Extract the (X, Y) coordinate from the center of the cell holding the provided text.  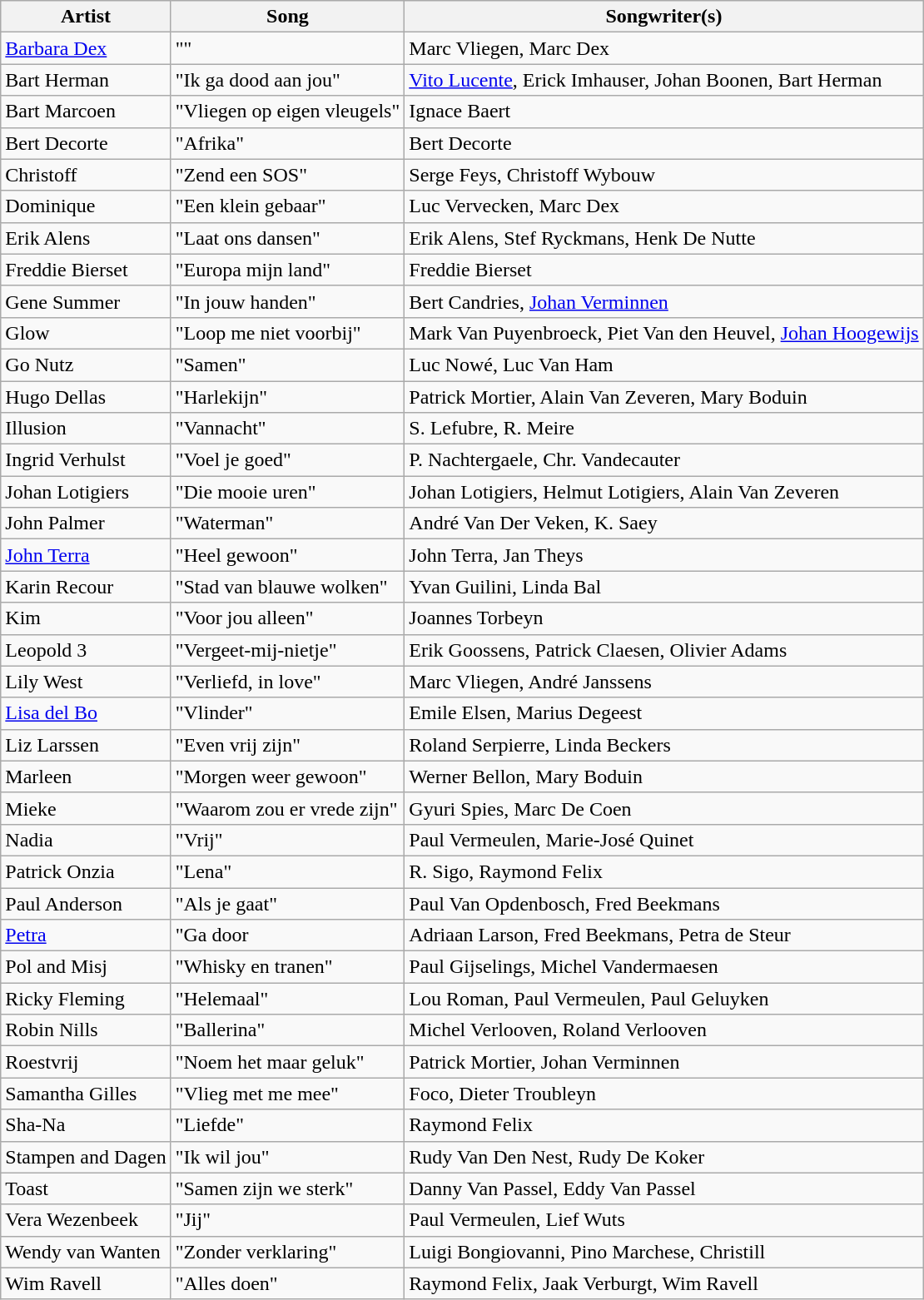
Nadia (86, 840)
"Whisky en tranen" (288, 967)
"Samen zijn we sterk" (288, 1188)
Marc Vliegen, André Janssens (664, 682)
R. Sigo, Raymond Felix (664, 871)
Songwriter(s) (664, 17)
"Ballerina" (288, 1030)
Marleen (86, 777)
Wendy van Wanten (86, 1252)
"Als je gaat" (288, 903)
Kim (86, 618)
"Harlekijn" (288, 397)
Mieke (86, 808)
Vito Lucente, Erick Imhauser, Johan Boonen, Bart Herman (664, 80)
Gyuri Spies, Marc De Coen (664, 808)
Glow (86, 333)
Johan Lotigiers, Helmut Lotigiers, Alain Van Zeveren (664, 492)
Erik Alens (86, 238)
"Afrika" (288, 143)
Leopold 3 (86, 650)
Barbara Dex (86, 48)
Paul Vermeulen, Lief Wuts (664, 1220)
"Vlieg met me mee" (288, 1094)
Patrick Mortier, Johan Verminnen (664, 1062)
Paul Gijselings, Michel Vandermaesen (664, 967)
"Even vrij zijn" (288, 745)
John Palmer (86, 523)
"Lena" (288, 871)
"Vannacht" (288, 429)
"Die mooie uren" (288, 492)
Karin Recour (86, 587)
"Waterman" (288, 523)
Luigi Bongiovanni, Pino Marchese, Christill (664, 1252)
"Stad van blauwe wolken" (288, 587)
Wim Ravell (86, 1283)
Mark Van Puyenbroeck, Piet Van den Heuvel, Johan Hoogewijs (664, 333)
Ricky Fleming (86, 999)
"Vlinder" (288, 713)
"Vrij" (288, 840)
Patrick Mortier, Alain Van Zeveren, Mary Boduin (664, 397)
Luc Nowé, Luc Van Ham (664, 365)
Dominique (86, 206)
Christoff (86, 175)
S. Lefubre, R. Meire (664, 429)
"Waarom zou er vrede zijn" (288, 808)
"Helemaal" (288, 999)
Rudy Van Den Nest, Rudy De Koker (664, 1157)
John Terra, Jan Theys (664, 555)
"Heel gewoon" (288, 555)
"Voel je goed" (288, 460)
Marc Vliegen, Marc Dex (664, 48)
Bart Marcoen (86, 112)
"Voor jou alleen" (288, 618)
Paul Vermeulen, Marie-José Quinet (664, 840)
Erik Alens, Stef Ryckmans, Henk De Nutte (664, 238)
Ignace Baert (664, 112)
Luc Vervecken, Marc Dex (664, 206)
Foco, Dieter Troubleyn (664, 1094)
Gene Summer (86, 301)
"Zonder verklaring" (288, 1252)
"Samen" (288, 365)
Petra (86, 935)
Liz Larssen (86, 745)
Roestvrij (86, 1062)
"Ik wil jou" (288, 1157)
Illusion (86, 429)
"Jij" (288, 1220)
Bert Candries, Johan Verminnen (664, 301)
Song (288, 17)
Serge Feys, Christoff Wybouw (664, 175)
Raymond Felix (664, 1125)
"Laat ons dansen" (288, 238)
Ingrid Verhulst (86, 460)
Hugo Dellas (86, 397)
Go Nutz (86, 365)
Werner Bellon, Mary Boduin (664, 777)
"Een klein gebaar" (288, 206)
Michel Verlooven, Roland Verlooven (664, 1030)
Johan Lotigiers (86, 492)
"Verliefd, in love" (288, 682)
"Noem het maar geluk" (288, 1062)
Paul Anderson (86, 903)
Robin Nills (86, 1030)
Toast (86, 1188)
Paul Van Opdenbosch, Fred Beekmans (664, 903)
John Terra (86, 555)
"Alles doen" (288, 1283)
"Liefde" (288, 1125)
"Ik ga dood aan jou" (288, 80)
"In jouw handen" (288, 301)
Raymond Felix, Jaak Verburgt, Wim Ravell (664, 1283)
"Ga door (288, 935)
Lily West (86, 682)
Stampen and Dagen (86, 1157)
Emile Elsen, Marius Degeest (664, 713)
Bart Herman (86, 80)
Artist (86, 17)
"Zend een SOS" (288, 175)
Sha-Na (86, 1125)
"Vergeet-mij-nietje" (288, 650)
Roland Serpierre, Linda Beckers (664, 745)
"Morgen weer gewoon" (288, 777)
André Van Der Veken, K. Saey (664, 523)
Yvan Guilini, Linda Bal (664, 587)
Erik Goossens, Patrick Claesen, Olivier Adams (664, 650)
"" (288, 48)
"Vliegen op eigen vleugels" (288, 112)
Lou Roman, Paul Vermeulen, Paul Geluyken (664, 999)
Samantha Gilles (86, 1094)
Pol and Misj (86, 967)
Joannes Torbeyn (664, 618)
Vera Wezenbeek (86, 1220)
"Loop me niet voorbij" (288, 333)
"Europa mijn land" (288, 270)
Adriaan Larson, Fred Beekmans, Petra de Steur (664, 935)
Patrick Onzia (86, 871)
Lisa del Bo (86, 713)
Danny Van Passel, Eddy Van Passel (664, 1188)
P. Nachtergaele, Chr. Vandecauter (664, 460)
